Locate the cell with the specified text and output its [X, Y] center coordinate. 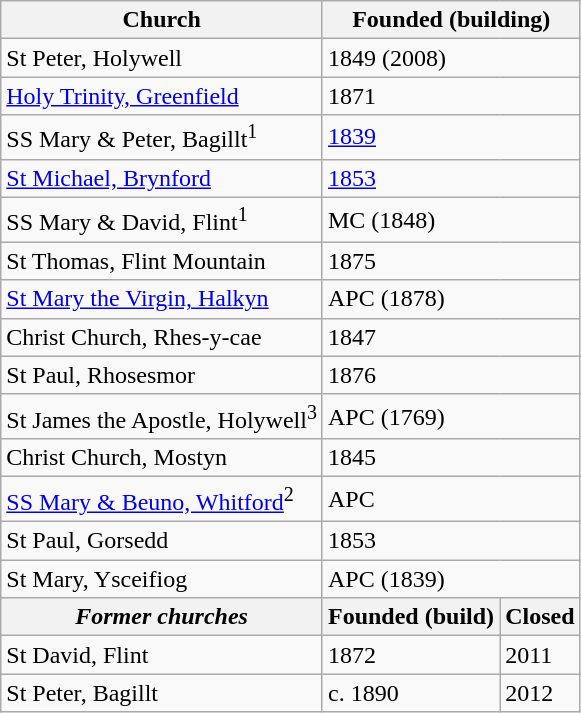
SS Mary & David, Flint1 [162, 220]
St David, Flint [162, 655]
APC (1878) [451, 299]
Former churches [162, 617]
St Paul, Gorsedd [162, 541]
SS Mary & Peter, Bagillt1 [162, 138]
St Michael, Brynford [162, 178]
1872 [410, 655]
1847 [451, 337]
1871 [451, 96]
Christ Church, Rhes-y-cae [162, 337]
St Peter, Bagillt [162, 693]
1845 [451, 458]
St James the Apostle, Holywell3 [162, 416]
APC [451, 500]
St Peter, Holywell [162, 58]
Founded (build) [410, 617]
1839 [451, 138]
Founded (building) [451, 20]
1849 (2008) [451, 58]
Holy Trinity, Greenfield [162, 96]
1876 [451, 375]
c. 1890 [410, 693]
Christ Church, Mostyn [162, 458]
St Paul, Rhosesmor [162, 375]
MC (1848) [451, 220]
St Thomas, Flint Mountain [162, 261]
Church [162, 20]
APC (1769) [451, 416]
Closed [540, 617]
St Mary the Virgin, Halkyn [162, 299]
1875 [451, 261]
SS Mary & Beuno, Whitford2 [162, 500]
APC (1839) [451, 579]
2012 [540, 693]
St Mary, Ysceifiog [162, 579]
2011 [540, 655]
